Pinpoint the cell where the given text exists, returning its [x, y] midpoint coordinate. 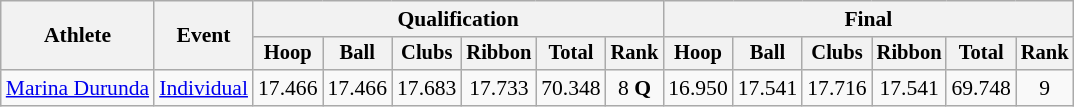
69.748 [980, 88]
17.683 [426, 88]
17.716 [836, 88]
Marina Durunda [78, 88]
70.348 [570, 88]
Qualification [458, 19]
16.950 [698, 88]
8 Q [635, 88]
Event [204, 36]
17.733 [498, 88]
9 [1045, 88]
Athlete [78, 36]
Final [868, 19]
Individual [204, 88]
